Return the [x, y] coordinate for the center point of the cell that contains the specified text.  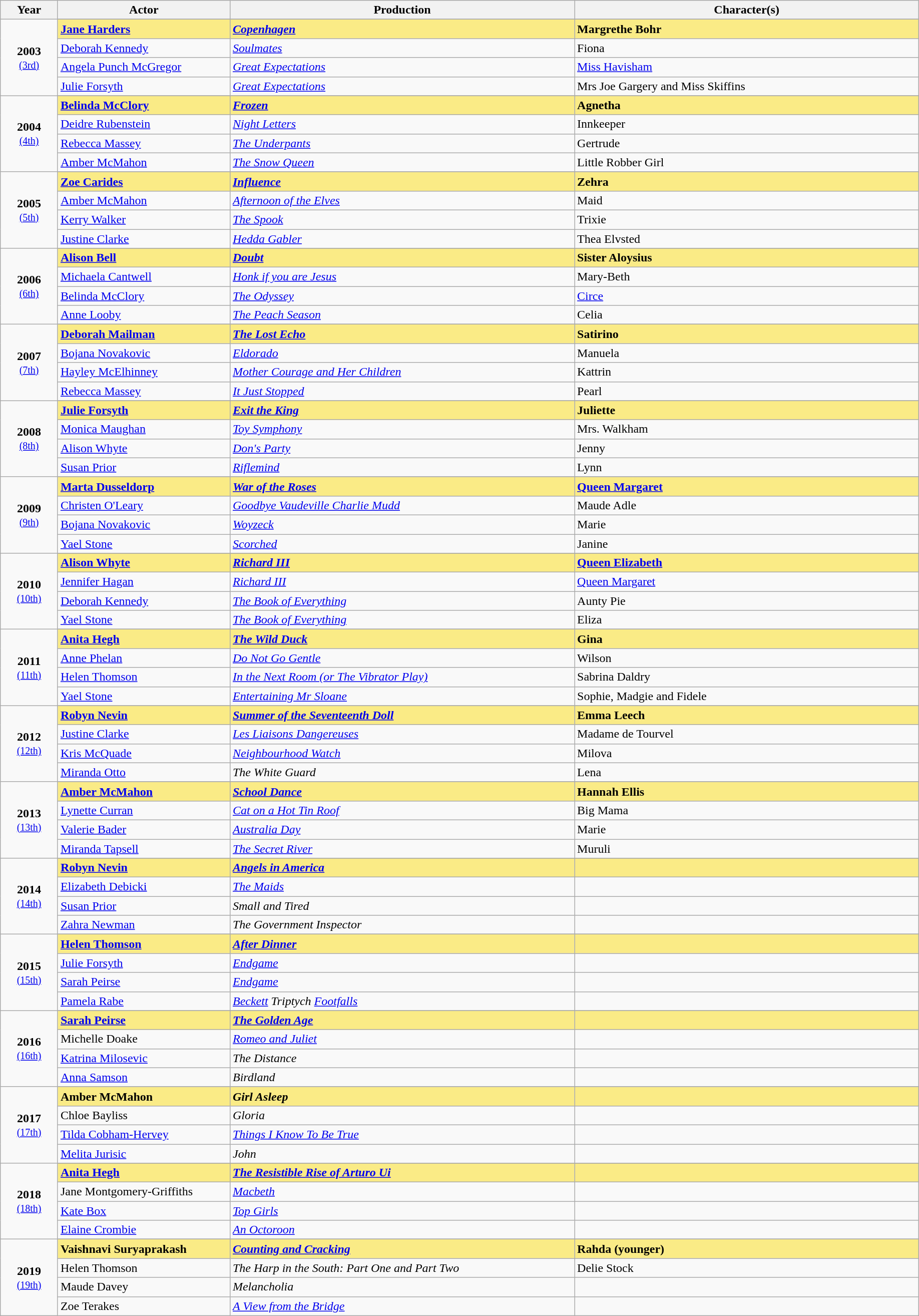
Kattrin [747, 372]
Woyzeck [402, 524]
Satirino [747, 334]
Eliza [747, 620]
2019(19th) [29, 1277]
Macbeth [402, 1192]
Goodbye Vaudeville Charlie Mudd [402, 505]
Deborah Mailman [144, 334]
2008(8th) [29, 439]
2004(4th) [29, 134]
2017(17th) [29, 1125]
Hannah Ellis [747, 791]
Things I Know To Be True [402, 1134]
Marta Dusseldorp [144, 486]
2012(12th) [29, 744]
Monica Maughan [144, 429]
Afternoon of the Elves [402, 200]
The White Guard [402, 772]
Madame de Tourvel [747, 734]
2007(7th) [29, 363]
Vaishnavi Suryaprakash [144, 1249]
Lynn [747, 467]
Don's Party [402, 448]
Melancholia [402, 1287]
The Harp in the South: Part One and Part Two [402, 1268]
Beckett Triptych Footfalls [402, 1001]
Zoe Carides [144, 181]
2014(14th) [29, 896]
Jenny [747, 448]
Exit the King [402, 410]
Production [402, 10]
Hedda Gabler [402, 239]
Kris McQuade [144, 753]
Do Not Go Gentle [402, 658]
War of the Roses [402, 486]
Emma Leech [747, 715]
Lynette Curran [144, 810]
Aunty Pie [747, 601]
Gertrude [747, 143]
2010(10th) [29, 591]
Entertaining Mr Sloane [402, 696]
Jane Harders [144, 29]
Zoe Terakes [144, 1306]
Kate Box [144, 1211]
Australia Day [402, 829]
Jane Montgomery-Griffiths [144, 1192]
Big Mama [747, 810]
Michaela Cantwell [144, 277]
Anna Samson [144, 1077]
Hayley McElhinney [144, 372]
Delie Stock [747, 1268]
After Dinner [402, 944]
Pamela Rabe [144, 1001]
Maude Davey [144, 1287]
Angela Punch McGregor [144, 67]
Riflemind [402, 467]
Year [29, 10]
Romeo and Juliet [402, 1039]
Scorched [402, 543]
Zahra Newman [144, 925]
The Distance [402, 1058]
Sabrina Daldry [747, 677]
2009(9th) [29, 515]
Birdland [402, 1077]
Fiona [747, 48]
Maude Adle [747, 505]
Wilson [747, 658]
Katrina Milosevic [144, 1058]
In the Next Room (or The Vibrator Play) [402, 677]
The Spook [402, 219]
The Secret River [402, 849]
Night Letters [402, 124]
Kerry Walker [144, 219]
Celia [747, 315]
Agnetha [747, 105]
2018(18th) [29, 1201]
Toy Symphony [402, 429]
A View from the Bridge [402, 1306]
Melita Jurisic [144, 1153]
Trixie [747, 219]
Soulmates [402, 48]
The Wild Duck [402, 639]
Alison Bell [144, 258]
Zehra [747, 181]
2011(11th) [29, 668]
Small and Tired [402, 906]
Cat on a Hot Tin Roof [402, 810]
Mrs. Walkham [747, 429]
Eldorado [402, 353]
Top Girls [402, 1211]
The Odyssey [402, 296]
Deidre Rubenstein [144, 124]
Sophie, Madgie and Fidele [747, 696]
Copenhagen [402, 29]
Thea Elvsted [747, 239]
John [402, 1153]
The Golden Age [402, 1020]
Les Liaisons Dangereuses [402, 734]
Innkeeper [747, 124]
Jennifer Hagan [144, 582]
Circe [747, 296]
2003(3rd) [29, 58]
Janine [747, 543]
The Lost Echo [402, 334]
The Maids [402, 887]
Neighbourhood Watch [402, 753]
Mary-Beth [747, 277]
Miranda Tapsell [144, 849]
The Resistible Rise of Arturo Ui [402, 1173]
2016(16th) [29, 1049]
Mrs Joe Gargery and Miss Skiffins [747, 86]
Lena [747, 772]
Margrethe Bohr [747, 29]
Juliette [747, 410]
It Just Stopped [402, 391]
Tilda Cobham-Hervey [144, 1134]
Anne Looby [144, 315]
Pearl [747, 391]
2005(5th) [29, 210]
Manuela [747, 353]
The Underpants [402, 143]
Miranda Otto [144, 772]
Rahda (younger) [747, 1249]
Honk if you are Jesus [402, 277]
Actor [144, 10]
Valerie Bader [144, 829]
Frozen [402, 105]
Little Robber Girl [747, 162]
Mother Courage and Her Children [402, 372]
Counting and Cracking [402, 1249]
Doubt [402, 258]
An Octoroon [402, 1230]
Gloria [402, 1115]
2006(6th) [29, 286]
Chloe Bayliss [144, 1115]
2013(13th) [29, 820]
Christen O'Leary [144, 505]
Influence [402, 181]
The Peach Season [402, 315]
Summer of the Seventeenth Doll [402, 715]
Muruli [747, 849]
Miss Havisham [747, 67]
Gina [747, 639]
2015(15th) [29, 972]
Elizabeth Debicki [144, 887]
Sister Aloysius [747, 258]
Michelle Doake [144, 1039]
The Snow Queen [402, 162]
Girl Asleep [402, 1096]
Angels in America [402, 868]
Anne Phelan [144, 658]
Character(s) [747, 10]
School Dance [402, 791]
Milova [747, 753]
Queen Elizabeth [747, 563]
The Government Inspector [402, 925]
Maid [747, 200]
Elaine Crombie [144, 1230]
